Find where the given text appears and provide that cell's center as [x, y] coordinate. 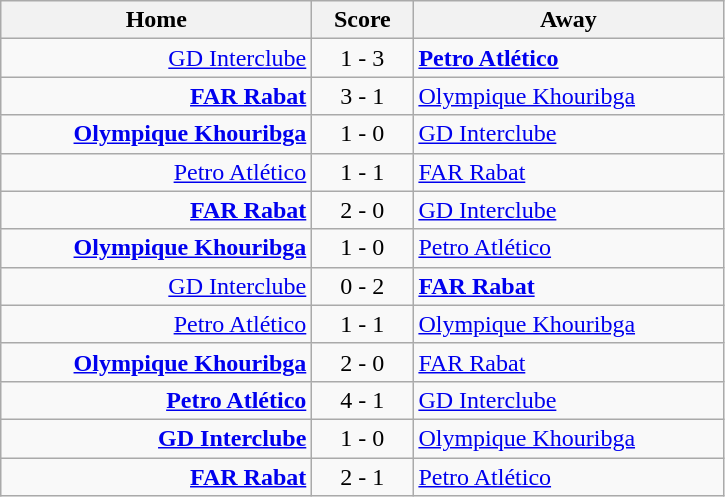
0 - 2 [362, 286]
Away [568, 20]
Score [362, 20]
Home [156, 20]
2 - 1 [362, 477]
3 - 1 [362, 96]
4 - 1 [362, 400]
1 - 3 [362, 58]
